Identify which cell holds the provided text, then report its (x, y) central coordinate. 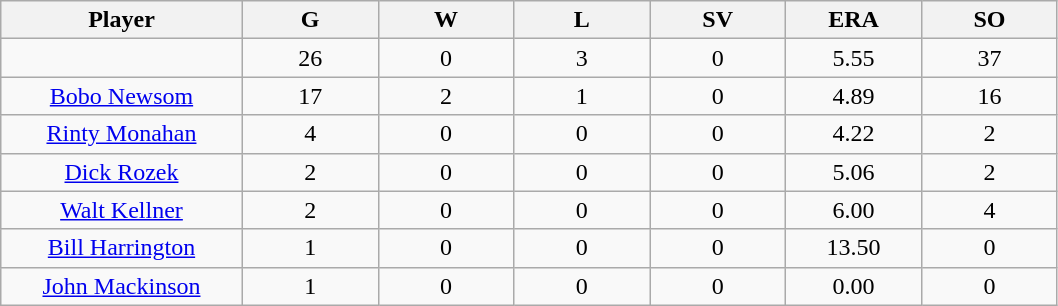
Dick Rozek (122, 172)
37 (989, 58)
5.06 (854, 172)
4.89 (854, 96)
Bill Harrington (122, 248)
SV (718, 20)
John Mackinson (122, 286)
L (582, 20)
16 (989, 96)
Rinty Monahan (122, 134)
0.00 (854, 286)
4.22 (854, 134)
17 (310, 96)
W (446, 20)
13.50 (854, 248)
26 (310, 58)
Bobo Newsom (122, 96)
SO (989, 20)
G (310, 20)
5.55 (854, 58)
3 (582, 58)
Player (122, 20)
6.00 (854, 210)
Walt Kellner (122, 210)
ERA (854, 20)
